Pinpoint the cell where the given text exists, returning its [x, y] midpoint coordinate. 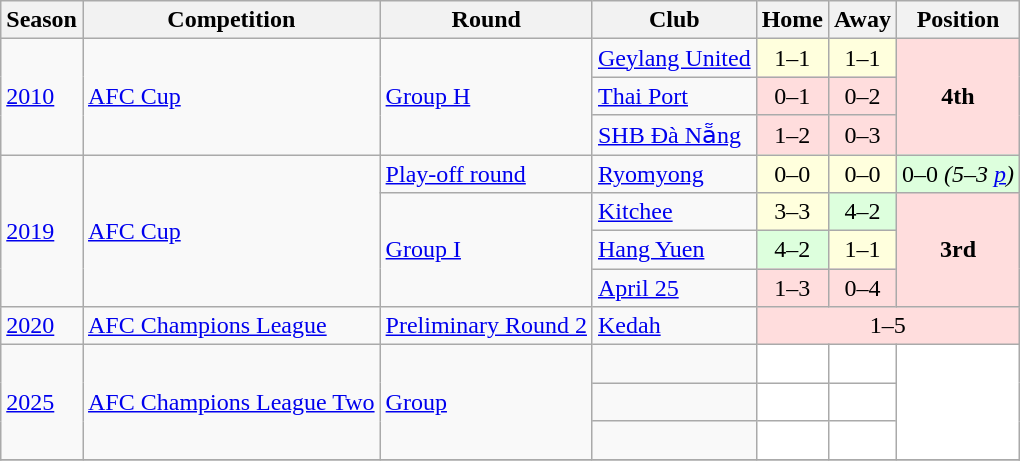
1–2 [792, 135]
4th [958, 97]
AFC Champions League [231, 326]
Kitchee [674, 212]
0–4 [863, 288]
2010 [42, 97]
2025 [42, 402]
Round [486, 20]
Group [486, 402]
Thai Port [674, 96]
Preliminary Round 2 [486, 326]
Home [792, 20]
1–3 [792, 288]
Kedah [674, 326]
April 25 [674, 288]
Geylang United [674, 58]
Club [674, 20]
SHB Đà Nẵng [674, 135]
Group I [486, 250]
0–2 [863, 96]
0–1 [792, 96]
Away [863, 20]
Competition [231, 20]
Ryomyong [674, 173]
AFC Champions League Two [231, 402]
Group H [486, 97]
0–0 (5–3 p) [958, 173]
2020 [42, 326]
0–3 [863, 135]
Season [42, 20]
2019 [42, 230]
Position [958, 20]
Play-off round [486, 173]
3–3 [792, 212]
3rd [958, 250]
Hang Yuen [674, 250]
1–5 [888, 326]
